Pinpoint the cell where the given text exists, returning its [X, Y] midpoint coordinate. 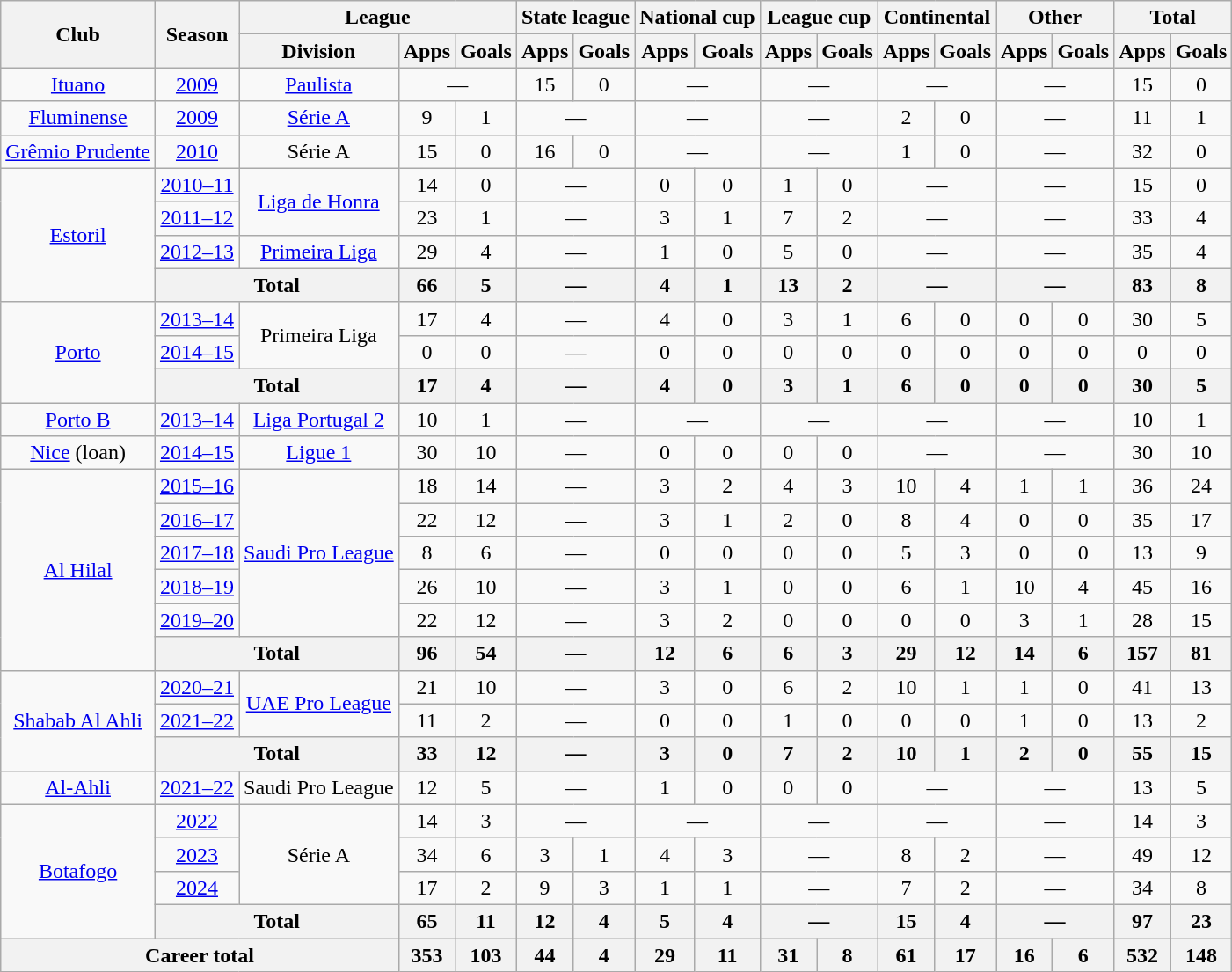
Porto B [78, 420]
96 [426, 654]
83 [1142, 285]
Fluminense [78, 118]
Liga de Honra [319, 201]
Season [197, 34]
2010–11 [197, 185]
103 [486, 954]
Ligue 1 [319, 453]
2019–20 [197, 620]
2018–19 [197, 587]
2016–17 [197, 520]
Porto [78, 352]
45 [1142, 587]
54 [486, 654]
Grêmio Prudente [78, 151]
36 [1142, 486]
532 [1142, 954]
Liga Portugal 2 [319, 420]
353 [426, 954]
Club [78, 34]
Nice (loan) [78, 453]
31 [788, 954]
2017–18 [197, 553]
2024 [197, 888]
24 [1201, 486]
49 [1142, 854]
2011–12 [197, 218]
2022 [197, 821]
148 [1201, 954]
32 [1142, 151]
Estoril [78, 235]
61 [906, 954]
League cup [819, 18]
55 [1142, 754]
41 [1142, 687]
State league [575, 18]
65 [426, 921]
157 [1142, 654]
Al-Ahli [78, 787]
2023 [197, 854]
Botafogo [78, 871]
2010 [197, 151]
66 [426, 285]
Continental [937, 18]
2020–21 [197, 687]
2015–16 [197, 486]
97 [1142, 921]
Al Hilal [78, 570]
National cup [697, 18]
26 [426, 587]
League [378, 18]
18 [426, 486]
Paulista [319, 84]
28 [1142, 620]
21 [426, 687]
UAE Pro League [319, 704]
Other [1055, 18]
Shabab Al Ahli [78, 720]
44 [544, 954]
Ituano [78, 84]
81 [1201, 654]
Division [319, 51]
2012–13 [197, 252]
Career total [200, 954]
